Extract the (x, y) coordinate from the center of the cell holding the provided text.  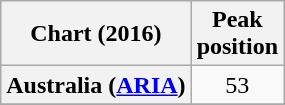
53 (237, 85)
Peakposition (237, 34)
Chart (2016) (96, 34)
Australia (ARIA) (96, 85)
